Locate the cell with the specified text and output its (X, Y) center coordinate. 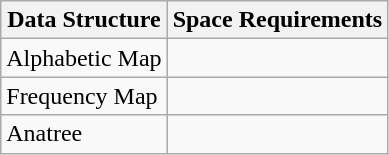
Frequency Map (84, 96)
Alphabetic Map (84, 58)
Space Requirements (278, 20)
Data Structure (84, 20)
Anatree (84, 134)
